From the cell containing the given text, extract its center point as [x, y] coordinate. 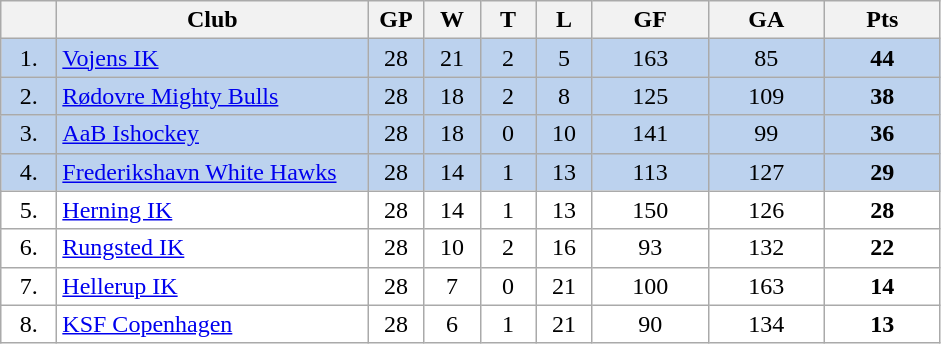
Club [212, 20]
5. [29, 210]
Frederikshavn White Hawks [212, 172]
3. [29, 134]
T [508, 20]
Rødovre Mighty Bulls [212, 96]
6. [29, 248]
KSF Copenhagen [212, 324]
109 [766, 96]
100 [650, 286]
134 [766, 324]
Rungsted IK [212, 248]
Herning IK [212, 210]
126 [766, 210]
150 [650, 210]
GF [650, 20]
85 [766, 58]
Pts [882, 20]
AaB Ishockey [212, 134]
38 [882, 96]
22 [882, 248]
2. [29, 96]
6 [452, 324]
44 [882, 58]
1. [29, 58]
L [564, 20]
8 [564, 96]
99 [766, 134]
W [452, 20]
127 [766, 172]
36 [882, 134]
8. [29, 324]
125 [650, 96]
7 [452, 286]
141 [650, 134]
113 [650, 172]
90 [650, 324]
Vojens IK [212, 58]
132 [766, 248]
GA [766, 20]
4. [29, 172]
29 [882, 172]
7. [29, 286]
GP [396, 20]
5 [564, 58]
93 [650, 248]
Hellerup IK [212, 286]
16 [564, 248]
